Search for the cell housing the specified text and yield its (x, y) center coordinate. 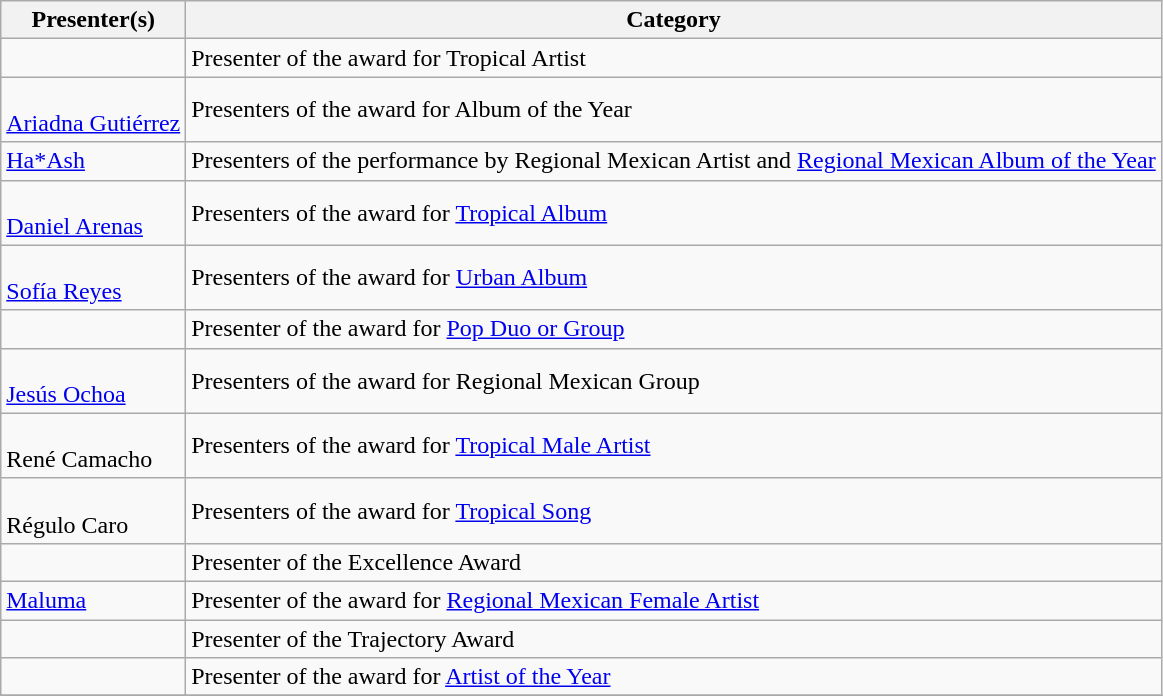
Presenter of the Excellence Award (674, 562)
Presenters of the award for Album of the Year (674, 110)
Presenter of the award for Tropical Artist (674, 58)
Presenters of the award for Tropical Song (674, 510)
Sofía Reyes (94, 278)
Régulo Caro (94, 510)
Presenter of the Trajectory Award (674, 639)
Presenters of the award for Regional Mexican Group (674, 380)
Presenters of the performance by Regional Mexican Artist and Regional Mexican Album of the Year (674, 161)
Ha*Ash (94, 161)
Presenters of the award for Urban Album (674, 278)
Category (674, 20)
Presenter of the award for Regional Mexican Female Artist (674, 600)
Jesús Ochoa (94, 380)
Daniel Arenas (94, 212)
Presenters of the award for Tropical Album (674, 212)
Presenters of the award for Tropical Male Artist (674, 446)
René Camacho (94, 446)
Presenter(s) (94, 20)
Maluma (94, 600)
Presenter of the award for Pop Duo or Group (674, 329)
Ariadna Gutiérrez (94, 110)
Presenter of the award for Artist of the Year (674, 677)
